Locate the cell with the specified text and output its (x, y) center coordinate. 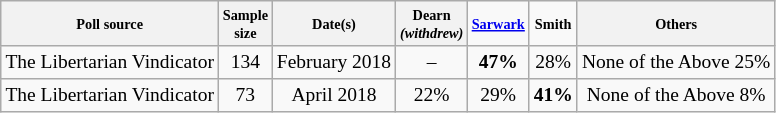
– (432, 62)
47% (498, 62)
134 (246, 62)
None of the Above 25% (676, 62)
Others (676, 23)
29% (498, 94)
73 (246, 94)
April 2018 (334, 94)
22% (432, 94)
41% (553, 94)
Sarwark (498, 23)
February 2018 (334, 62)
Smith (553, 23)
Poll source (110, 23)
28% (553, 62)
None of the Above 8% (676, 94)
Date(s) (334, 23)
Dearn(withdrew) (432, 23)
Samplesize (246, 23)
